Find where the given text appears and provide that cell's center as [X, Y] coordinate. 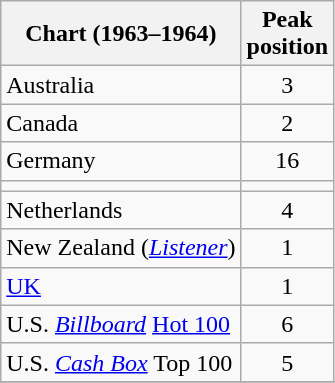
Germany [121, 161]
2 [287, 123]
3 [287, 85]
U.S. Cash Box Top 100 [121, 362]
U.S. Billboard Hot 100 [121, 324]
16 [287, 161]
New Zealand (Listener) [121, 248]
6 [287, 324]
Australia [121, 85]
Chart (1963–1964) [121, 34]
Peakposition [287, 34]
Canada [121, 123]
Netherlands [121, 210]
UK [121, 286]
4 [287, 210]
5 [287, 362]
